From the cell containing the given text, extract its center point as (X, Y) coordinate. 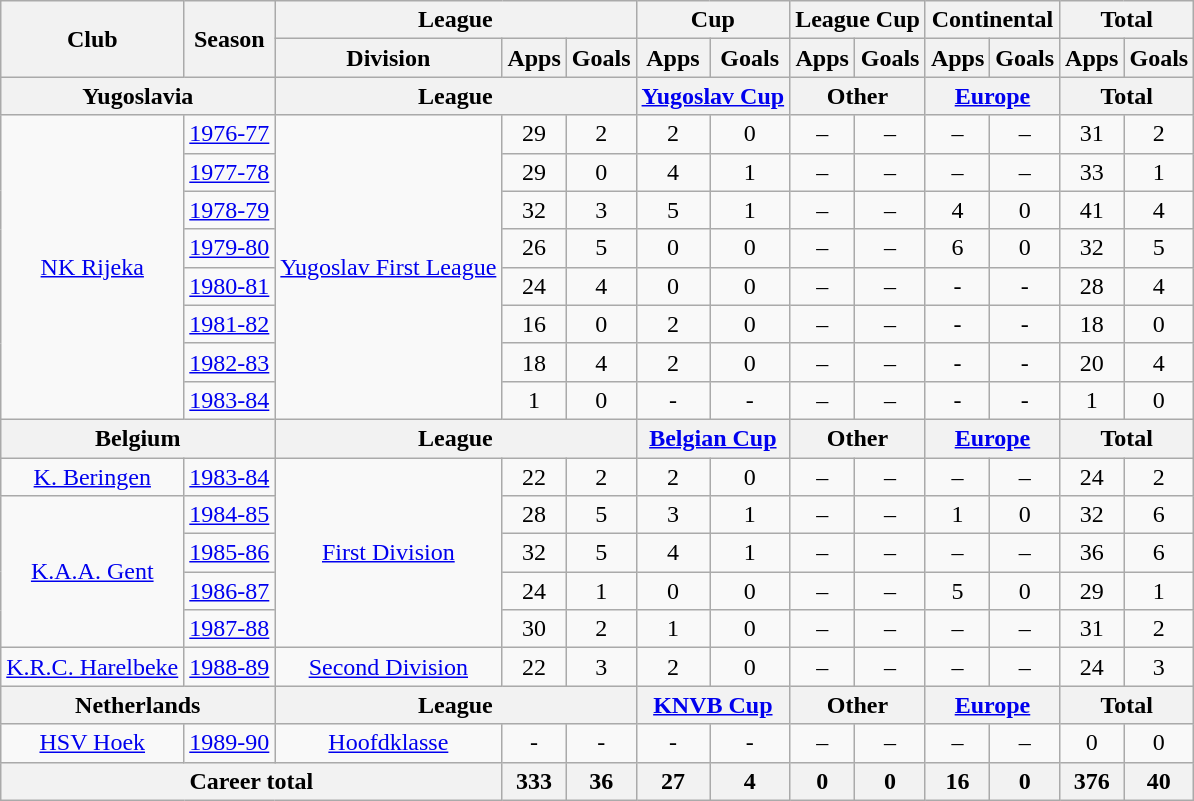
376 (1092, 781)
Continental (992, 20)
1981-82 (230, 324)
Yugoslav First League (388, 267)
27 (673, 781)
K. Beringen (92, 477)
KNVB Cup (713, 705)
1986-87 (230, 591)
30 (534, 629)
1985-86 (230, 553)
1977-78 (230, 172)
40 (1159, 781)
K.R.C. Harelbeke (92, 667)
Belgian Cup (713, 438)
1987-88 (230, 629)
Yugoslavia (138, 96)
Club (92, 39)
1988-89 (230, 667)
HSV Hoek (92, 743)
333 (534, 781)
33 (1092, 172)
League Cup (858, 20)
Season (230, 39)
Yugoslav Cup (713, 96)
1980-81 (230, 286)
Belgium (138, 438)
First Division (388, 553)
41 (1092, 210)
1984-85 (230, 515)
20 (1092, 362)
Hoofdklasse (388, 743)
K.A.A. Gent (92, 572)
1979-80 (230, 248)
1989-90 (230, 743)
1978-79 (230, 210)
1976-77 (230, 134)
Netherlands (138, 705)
Division (388, 58)
NK Rijeka (92, 267)
Career total (252, 781)
Second Division (388, 667)
26 (534, 248)
1982-83 (230, 362)
Cup (713, 20)
